Identify which cell holds the provided text, then report its (X, Y) central coordinate. 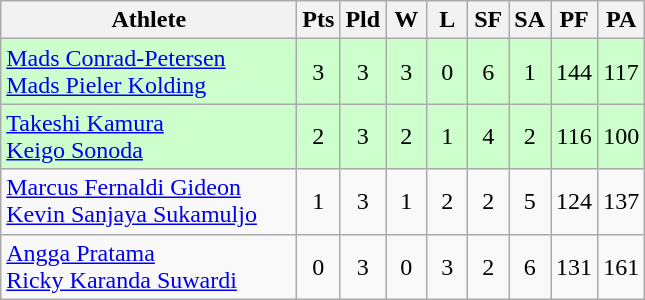
124 (574, 202)
W (406, 20)
Angga Pratama Ricky Karanda Suwardi (149, 266)
L (448, 20)
Marcus Fernaldi Gideon Kevin Sanjaya Sukamuljo (149, 202)
Athlete (149, 20)
Pld (363, 20)
137 (622, 202)
100 (622, 136)
116 (574, 136)
144 (574, 72)
SF (488, 20)
Mads Conrad-Petersen Mads Pieler Kolding (149, 72)
PF (574, 20)
PA (622, 20)
117 (622, 72)
Takeshi Kamura Keigo Sonoda (149, 136)
SA (530, 20)
4 (488, 136)
131 (574, 266)
5 (530, 202)
Pts (318, 20)
161 (622, 266)
